Find where the given text appears and provide that cell's center as [X, Y] coordinate. 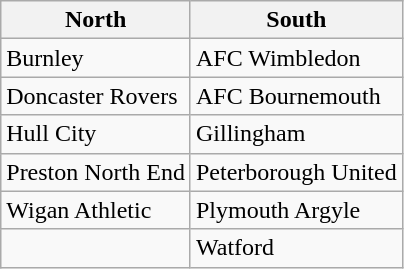
North [96, 20]
Peterborough United [296, 172]
Wigan Athletic [96, 210]
Plymouth Argyle [296, 210]
Burnley [96, 58]
AFC Bournemouth [296, 96]
Hull City [96, 134]
Gillingham [296, 134]
Doncaster Rovers [96, 96]
Preston North End [96, 172]
AFC Wimbledon [296, 58]
Watford [296, 248]
South [296, 20]
